Determine the (x, y) coordinate at the center of the cell enclosing the given text.  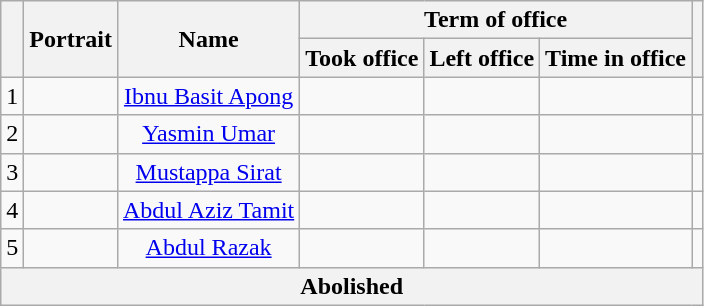
Name (208, 39)
Portrait (71, 39)
5 (12, 248)
Term of office (496, 20)
Left office (482, 58)
1 (12, 96)
Mustappa Sirat (208, 172)
Took office (362, 58)
Abdul Razak (208, 248)
Time in office (616, 58)
Abolished (352, 286)
2 (12, 134)
3 (12, 172)
4 (12, 210)
Ibnu Basit Apong (208, 96)
Abdul Aziz Tamit (208, 210)
Yasmin Umar (208, 134)
